Provide the [x, y] coordinate of the cell's center where the given text is located.  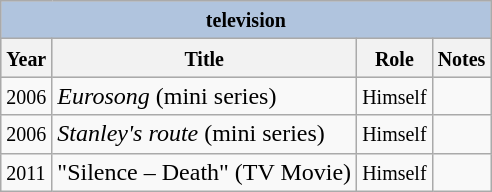
Stanley's route (mini series) [204, 134]
"Silence – Death" (TV Movie) [204, 172]
Notes [462, 58]
2011 [26, 172]
Year [26, 58]
television [246, 20]
Role [394, 58]
Title [204, 58]
Eurosong (mini series) [204, 96]
